Capture the cell that displays the provided text and extract its [X, Y] central coordinate. 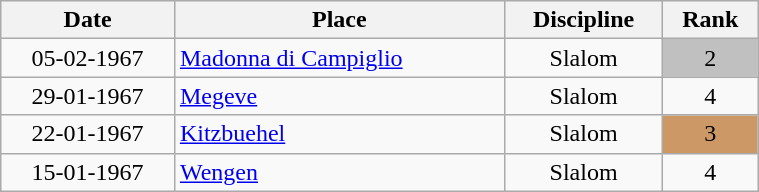
Wengen [339, 172]
29-01-1967 [88, 96]
05-02-1967 [88, 58]
22-01-1967 [88, 134]
Date [88, 20]
3 [710, 134]
15-01-1967 [88, 172]
Madonna di Campiglio [339, 58]
Kitzbuehel [339, 134]
Discipline [584, 20]
Megeve [339, 96]
Place [339, 20]
Rank [710, 20]
2 [710, 58]
